Detect which cell encompasses the target text, then output its (x, y) center coordinate. 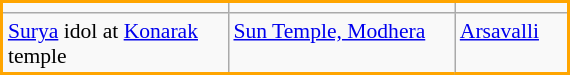
Arsavalli (512, 44)
Surya idol at Konarak temple (115, 44)
Sun Temple, Modhera (341, 44)
